From the cell containing the given text, extract its center point as (x, y) coordinate. 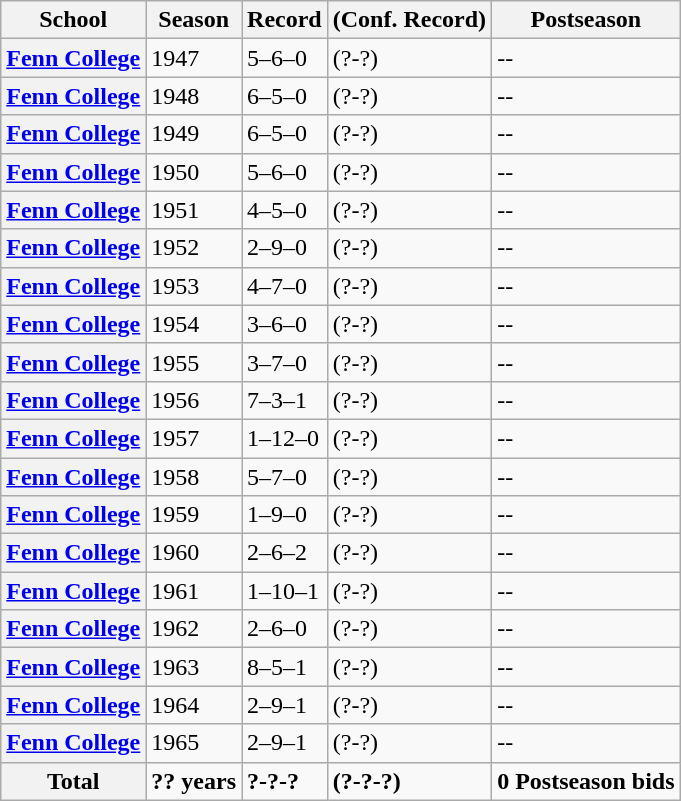
5–7–0 (285, 477)
0 Postseason bids (586, 781)
3–6–0 (285, 324)
School (74, 20)
1950 (194, 172)
4–7–0 (285, 286)
2–6–2 (285, 553)
1–12–0 (285, 438)
8–5–1 (285, 667)
1958 (194, 477)
1962 (194, 629)
2–6–0 (285, 629)
4–5–0 (285, 210)
7–3–1 (285, 400)
1949 (194, 134)
1959 (194, 515)
1960 (194, 553)
1954 (194, 324)
1–10–1 (285, 591)
1957 (194, 438)
1964 (194, 705)
1965 (194, 743)
1963 (194, 667)
(?-?-?) (409, 781)
1952 (194, 248)
1956 (194, 400)
1948 (194, 96)
Record (285, 20)
?-?-? (285, 781)
Season (194, 20)
1951 (194, 210)
1955 (194, 362)
1961 (194, 591)
3–7–0 (285, 362)
1947 (194, 58)
1–9–0 (285, 515)
?? years (194, 781)
1953 (194, 286)
Postseason (586, 20)
2–9–0 (285, 248)
(Conf. Record) (409, 20)
Total (74, 781)
